Extract the (x, y) coordinate from the center of the cell holding the provided text.  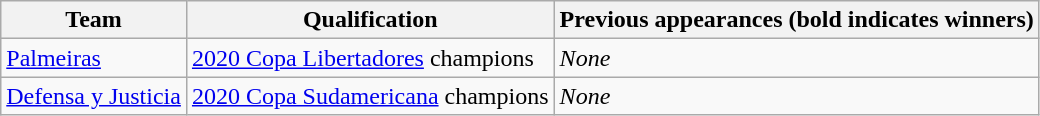
Palmeiras (94, 58)
Defensa y Justicia (94, 96)
2020 Copa Libertadores champions (370, 58)
Qualification (370, 20)
Team (94, 20)
Previous appearances (bold indicates winners) (796, 20)
2020 Copa Sudamericana champions (370, 96)
